For the text-containing cell, return its midpoint in (X, Y) coordinate format. 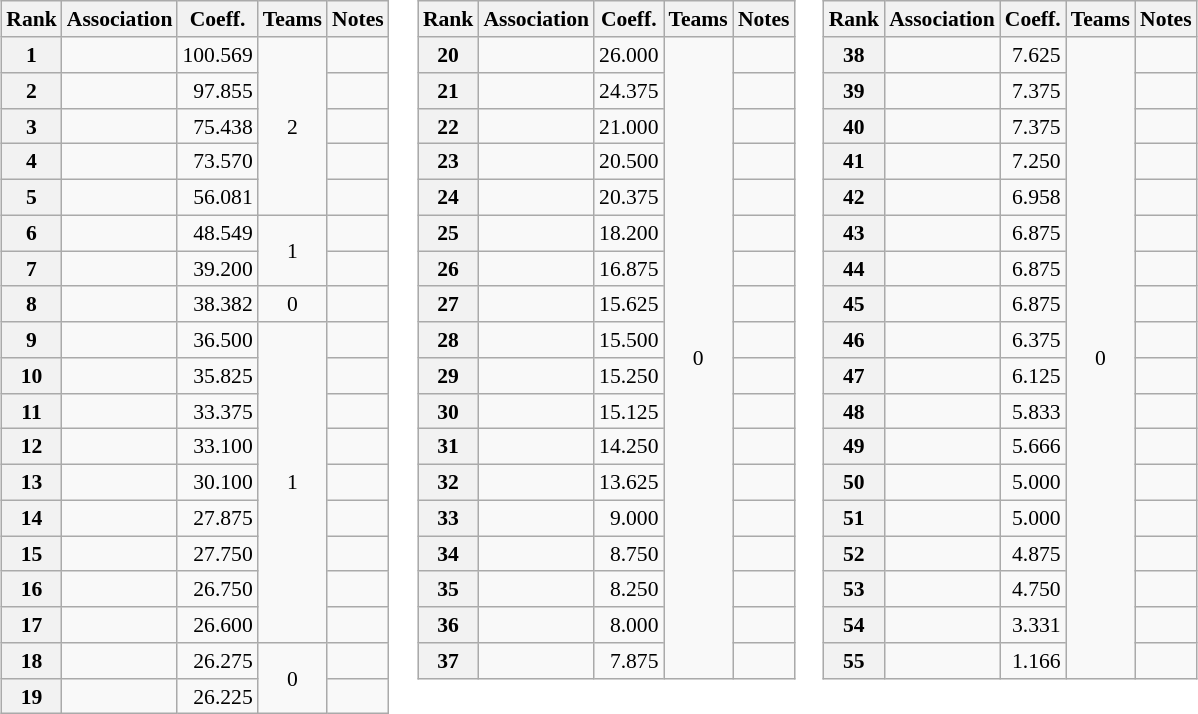
31 (448, 447)
73.570 (217, 162)
75.438 (217, 126)
47 (854, 376)
13.625 (628, 482)
26.275 (217, 661)
18.200 (628, 233)
33 (448, 518)
4 (32, 162)
9 (32, 340)
39.200 (217, 269)
22 (448, 126)
45 (854, 304)
6.375 (1033, 340)
14.250 (628, 447)
56.081 (217, 197)
26.225 (217, 696)
15 (32, 554)
28 (448, 340)
19 (32, 696)
15.625 (628, 304)
12 (32, 447)
35.825 (217, 376)
52 (854, 554)
40 (854, 126)
15.500 (628, 340)
1.166 (1033, 661)
15.125 (628, 411)
27.875 (217, 518)
7.875 (628, 661)
30 (448, 411)
30.100 (217, 482)
33.100 (217, 447)
24.375 (628, 91)
27 (448, 304)
100.569 (217, 55)
51 (854, 518)
32 (448, 482)
6.958 (1033, 197)
36.500 (217, 340)
16.875 (628, 269)
54 (854, 625)
5.666 (1033, 447)
23 (448, 162)
8.750 (628, 554)
27.750 (217, 554)
46 (854, 340)
11 (32, 411)
26 (448, 269)
6 (32, 233)
3.331 (1033, 625)
97.855 (217, 91)
20.500 (628, 162)
14 (32, 518)
21.000 (628, 126)
21 (448, 91)
10 (32, 376)
34 (448, 554)
38 (854, 55)
16 (32, 589)
17 (32, 625)
48 (854, 411)
7.250 (1033, 162)
8.250 (628, 589)
41 (854, 162)
50 (854, 482)
48.549 (217, 233)
7.625 (1033, 55)
25 (448, 233)
26.750 (217, 589)
3 (32, 126)
55 (854, 661)
36 (448, 625)
20.375 (628, 197)
6.125 (1033, 376)
33.375 (217, 411)
15.250 (628, 376)
35 (448, 589)
26.600 (217, 625)
39 (854, 91)
44 (854, 269)
43 (854, 233)
53 (854, 589)
18 (32, 661)
5 (32, 197)
7 (32, 269)
38.382 (217, 304)
8 (32, 304)
4.750 (1033, 589)
24 (448, 197)
49 (854, 447)
42 (854, 197)
29 (448, 376)
20 (448, 55)
5.833 (1033, 411)
37 (448, 661)
9.000 (628, 518)
4.875 (1033, 554)
8.000 (628, 625)
26.000 (628, 55)
13 (32, 482)
